Scan for the cell matching the given text and deliver its (X, Y) coordinate at center. 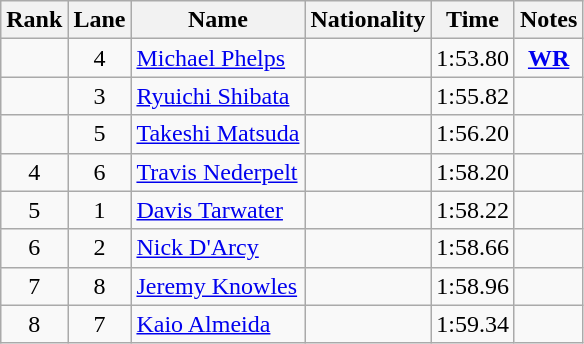
1 (100, 210)
Time (473, 20)
Travis Nederpelt (218, 172)
1:58.66 (473, 248)
Ryuichi Shibata (218, 96)
Takeshi Matsuda (218, 134)
Kaio Almeida (218, 324)
Nationality (368, 20)
1:55.82 (473, 96)
Lane (100, 20)
3 (100, 96)
Notes (548, 20)
1:56.20 (473, 134)
Rank (34, 20)
1:59.34 (473, 324)
Davis Tarwater (218, 210)
1:58.22 (473, 210)
Michael Phelps (218, 58)
1:53.80 (473, 58)
Nick D'Arcy (218, 248)
1:58.96 (473, 286)
2 (100, 248)
Name (218, 20)
1:58.20 (473, 172)
WR (548, 58)
Jeremy Knowles (218, 286)
